Extract the [x, y] coordinate from the center of the cell holding the provided text.  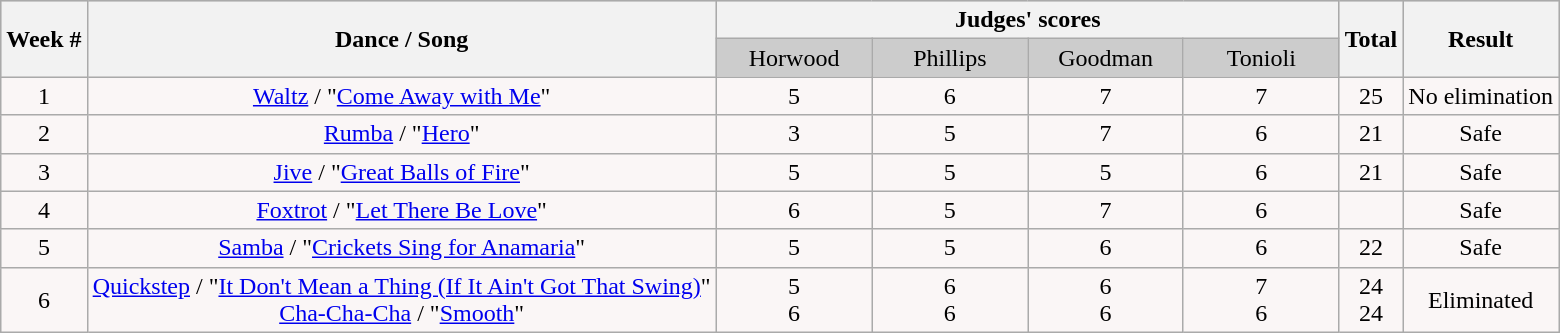
Rumba / "Hero" [402, 134]
Total [1371, 39]
No elimination [1481, 96]
Result [1481, 39]
76 [1261, 300]
Jive / "Great Balls of Fire" [402, 172]
Horwood [794, 58]
1 [44, 96]
Samba / "Crickets Sing for Anamaria" [402, 248]
2424 [1371, 300]
Tonioli [1261, 58]
4 [44, 210]
Goodman [1106, 58]
Dance / Song [402, 39]
Phillips [950, 58]
Judges' scores [1028, 20]
Quickstep / "It Don't Mean a Thing (If It Ain't Got That Swing)"Cha-Cha-Cha / "Smooth" [402, 300]
2 [44, 134]
22 [1371, 248]
Waltz / "Come Away with Me" [402, 96]
Eliminated [1481, 300]
25 [1371, 96]
Foxtrot / "Let There Be Love" [402, 210]
56 [794, 300]
Week # [44, 39]
